Extract the (x, y) coordinate from the center of the cell holding the provided text.  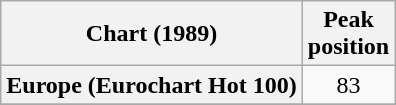
Peakposition (348, 34)
83 (348, 85)
Europe (Eurochart Hot 100) (152, 85)
Chart (1989) (152, 34)
